Return the (x, y) coordinate for the center point of the cell that contains the specified text.  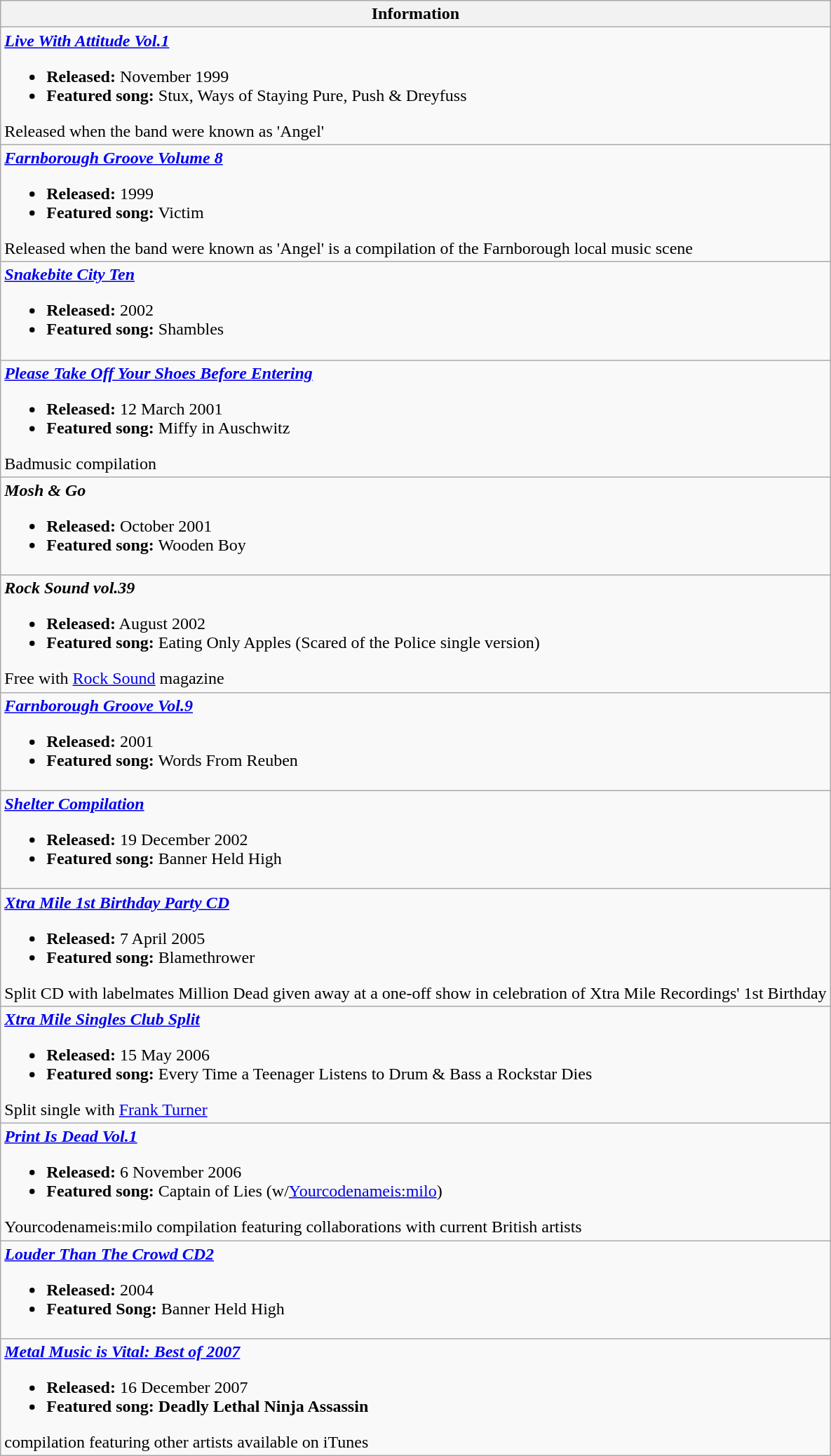
Shelter CompilationReleased: 19 December 2002Featured song: Banner Held High (415, 840)
Information (415, 14)
Live With Attitude Vol.1Released: November 1999Featured song: Stux, Ways of Staying Pure, Push & DreyfussReleased when the band were known as 'Angel' (415, 86)
Louder Than The Crowd CD2Released: 2004Featured Song: Banner Held High (415, 1289)
Rock Sound vol.39Released: August 2002Featured song: Eating Only Apples (Scared of the Police single version)Free with Rock Sound magazine (415, 634)
Snakebite City TenReleased: 2002Featured song: Shambles (415, 311)
Mosh & GoReleased: October 2001Featured song: Wooden Boy (415, 526)
Please Take Off Your Shoes Before EnteringReleased: 12 March 2001Featured song: Miffy in AuschwitzBadmusic compilation (415, 418)
Farnborough Groove Vol.9Released: 2001Featured song: Words From Reuben (415, 741)
